Find where the given text appears and provide that cell's center as (X, Y) coordinate. 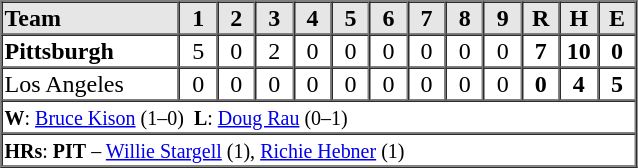
HRs: PIT – Willie Stargell (1), Richie Hebner (1) (319, 150)
Los Angeles (91, 84)
R (541, 18)
1 (198, 18)
E (617, 18)
Team (91, 18)
9 (503, 18)
3 (274, 18)
10 (579, 50)
Pittsburgh (91, 50)
8 (465, 18)
H (579, 18)
W: Bruce Kison (1–0) L: Doug Rau (0–1) (319, 116)
6 (388, 18)
